Identify which cell holds the provided text, then report its [x, y] central coordinate. 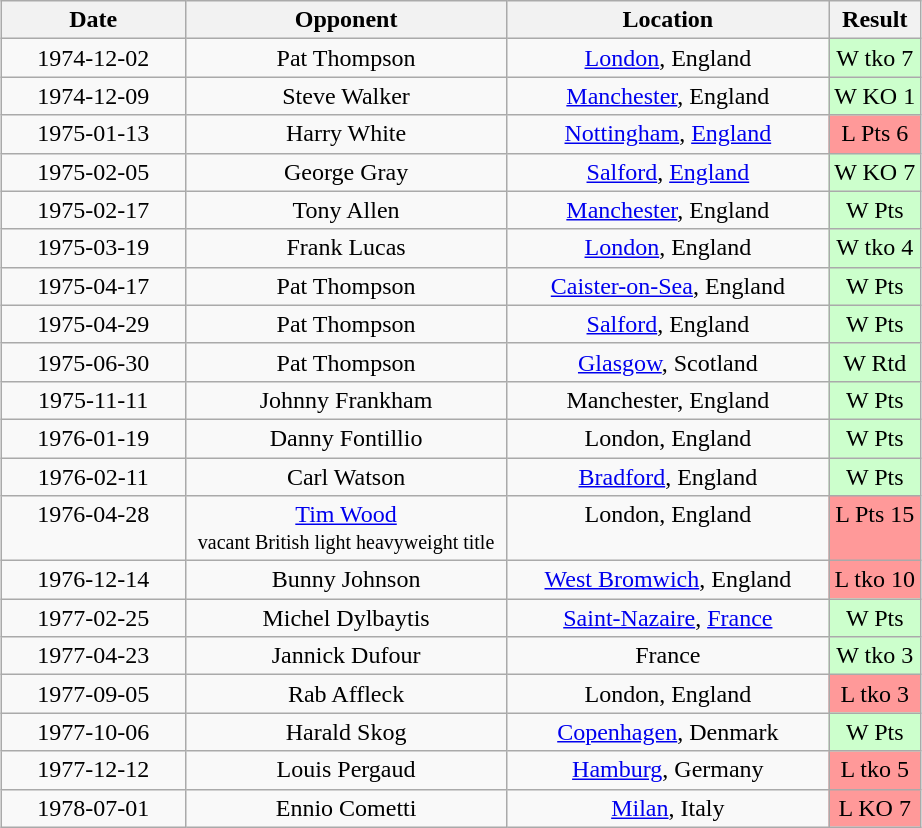
1978-07-01 [93, 808]
Glasgow, Scotland [668, 362]
W tko 4 [875, 248]
W tko 3 [875, 656]
Rab Affleck [346, 694]
1975-06-30 [93, 362]
W KO 7 [875, 172]
W Rtd [875, 362]
Saint-Nazaire, France [668, 618]
Carl Watson [346, 477]
W KO 1 [875, 96]
Harry White [346, 134]
West Bromwich, England [668, 580]
1976-04-28 [93, 528]
Bunny Johnson [346, 580]
L Pts 6 [875, 134]
1975-04-17 [93, 286]
1976-01-19 [93, 438]
Danny Fontillio [346, 438]
Steve Walker [346, 96]
1975-02-17 [93, 210]
Johnny Frankham [346, 400]
Date [93, 20]
W tko 7 [875, 58]
Ennio Cometti [346, 808]
1975-01-13 [93, 134]
1975-02-05 [93, 172]
Copenhagen, Denmark [668, 732]
1977-02-25 [93, 618]
1977-10-06 [93, 732]
Michel Dylbaytis [346, 618]
Caister-on-Sea, England [668, 286]
Nottingham, England [668, 134]
Tim Woodvacant British light heavyweight title [346, 528]
1976-12-14 [93, 580]
1974-12-09 [93, 96]
Louis Pergaud [346, 770]
1974-12-02 [93, 58]
1977-09-05 [93, 694]
Harald Skog [346, 732]
1977-12-12 [93, 770]
L Pts 15 [875, 528]
Hamburg, Germany [668, 770]
Milan, Italy [668, 808]
1975-03-19 [93, 248]
George Gray [346, 172]
1977-04-23 [93, 656]
L KO 7 [875, 808]
1976-02-11 [93, 477]
France [668, 656]
L tko 10 [875, 580]
Location [668, 20]
L tko 5 [875, 770]
Bradford, England [668, 477]
Frank Lucas [346, 248]
1975-11-11 [93, 400]
Tony Allen [346, 210]
1975-04-29 [93, 324]
Opponent [346, 20]
L tko 3 [875, 694]
Result [875, 20]
Jannick Dufour [346, 656]
